Determine the (x, y) coordinate at the center of the cell enclosing the given text.  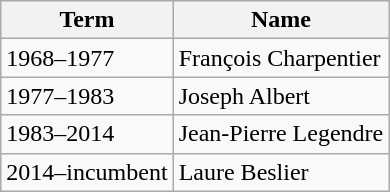
Joseph Albert (281, 96)
Name (281, 20)
Jean-Pierre Legendre (281, 134)
2014–incumbent (87, 172)
Term (87, 20)
1983–2014 (87, 134)
François Charpentier (281, 58)
1968–1977 (87, 58)
Laure Beslier (281, 172)
1977–1983 (87, 96)
